Search for the cell housing the specified text and yield its [x, y] center coordinate. 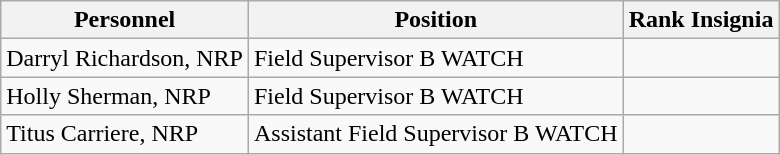
Titus Carriere, NRP [125, 134]
Position [436, 20]
Darryl Richardson, NRP [125, 58]
Holly Sherman, NRP [125, 96]
Personnel [125, 20]
Rank Insignia [701, 20]
Assistant Field Supervisor B WATCH [436, 134]
